For the text-containing cell, return its midpoint in (x, y) coordinate format. 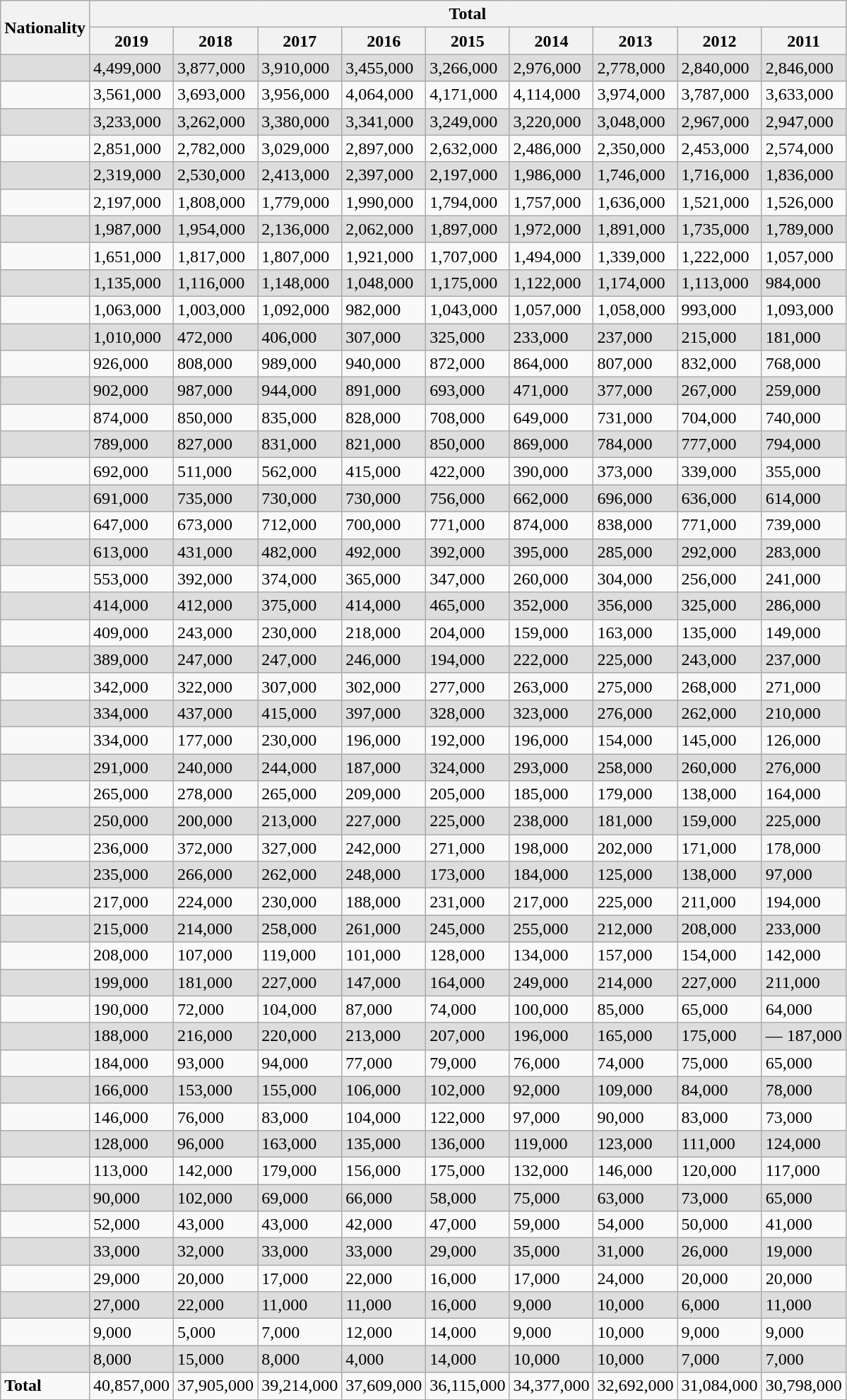
1,048,000 (384, 283)
1,789,000 (804, 229)
122,000 (468, 1117)
166,000 (131, 1090)
735,000 (216, 498)
147,000 (384, 982)
696,000 (636, 498)
3,455,000 (384, 68)
238,000 (551, 821)
242,000 (384, 848)
431,000 (216, 552)
275,000 (636, 686)
19,000 (804, 1252)
1,113,000 (719, 283)
3,910,000 (300, 68)
1,339,000 (636, 256)
1,779,000 (300, 202)
132,000 (551, 1170)
828,000 (384, 418)
389,000 (131, 659)
3,266,000 (468, 68)
240,000 (216, 767)
192,000 (468, 740)
153,000 (216, 1090)
1,092,000 (300, 310)
27,000 (131, 1305)
185,000 (551, 794)
693,000 (468, 391)
831,000 (300, 445)
94,000 (300, 1063)
2,897,000 (384, 148)
322,000 (216, 686)
482,000 (300, 552)
1,817,000 (216, 256)
2,967,000 (719, 122)
78,000 (804, 1090)
1,836,000 (804, 175)
2,530,000 (216, 175)
872,000 (468, 364)
255,000 (551, 929)
4,114,000 (551, 95)
304,000 (636, 579)
63,000 (636, 1198)
2,976,000 (551, 68)
704,000 (719, 418)
256,000 (719, 579)
784,000 (636, 445)
266,000 (216, 875)
902,000 (131, 391)
649,000 (551, 418)
64,000 (804, 1009)
375,000 (300, 606)
3,048,000 (636, 122)
2012 (719, 41)
156,000 (384, 1170)
190,000 (131, 1009)
236,000 (131, 848)
42,000 (384, 1225)
1,116,000 (216, 283)
409,000 (131, 633)
286,000 (804, 606)
1,122,000 (551, 283)
1,757,000 (551, 202)
207,000 (468, 1036)
794,000 (804, 445)
216,000 (216, 1036)
155,000 (300, 1090)
40,857,000 (131, 1386)
24,000 (636, 1278)
692,000 (131, 471)
2,778,000 (636, 68)
1,058,000 (636, 310)
740,000 (804, 418)
100,000 (551, 1009)
636,000 (719, 498)
12,000 (384, 1332)
838,000 (636, 525)
808,000 (216, 364)
365,000 (384, 579)
789,000 (131, 445)
285,000 (636, 552)
36,115,000 (468, 1386)
2,397,000 (384, 175)
35,000 (551, 1252)
712,000 (300, 525)
209,000 (384, 794)
31,084,000 (719, 1386)
1,175,000 (468, 283)
614,000 (804, 498)
145,000 (719, 740)
210,000 (804, 713)
3,974,000 (636, 95)
50,000 (719, 1225)
2019 (131, 41)
58,000 (468, 1198)
373,000 (636, 471)
292,000 (719, 552)
3,561,000 (131, 95)
700,000 (384, 525)
2,136,000 (300, 229)
647,000 (131, 525)
1,794,000 (468, 202)
390,000 (551, 471)
412,000 (216, 606)
835,000 (300, 418)
200,000 (216, 821)
245,000 (468, 929)
3,633,000 (804, 95)
93,000 (216, 1063)
437,000 (216, 713)
339,000 (719, 471)
731,000 (636, 418)
821,000 (384, 445)
2013 (636, 41)
352,000 (551, 606)
3,233,000 (131, 122)
2,486,000 (551, 148)
54,000 (636, 1225)
263,000 (551, 686)
26,000 (719, 1252)
1,135,000 (131, 283)
15,000 (216, 1359)
926,000 (131, 364)
259,000 (804, 391)
768,000 (804, 364)
2,851,000 (131, 148)
2,350,000 (636, 148)
2,947,000 (804, 122)
2,413,000 (300, 175)
173,000 (468, 875)
241,000 (804, 579)
3,787,000 (719, 95)
406,000 (300, 337)
3,249,000 (468, 122)
756,000 (468, 498)
205,000 (468, 794)
30,798,000 (804, 1386)
1,921,000 (384, 256)
2,840,000 (719, 68)
4,064,000 (384, 95)
126,000 (804, 740)
136,000 (468, 1143)
39,214,000 (300, 1386)
157,000 (636, 955)
2011 (804, 41)
511,000 (216, 471)
101,000 (384, 955)
553,000 (131, 579)
993,000 (719, 310)
1,897,000 (468, 229)
165,000 (636, 1036)
47,000 (468, 1225)
347,000 (468, 579)
244,000 (300, 767)
111,000 (719, 1143)
374,000 (300, 579)
1,148,000 (300, 283)
3,220,000 (551, 122)
293,000 (551, 767)
2,319,000 (131, 175)
356,000 (636, 606)
5,000 (216, 1332)
267,000 (719, 391)
198,000 (551, 848)
1,174,000 (636, 283)
187,000 (384, 767)
471,000 (551, 391)
1,521,000 (719, 202)
278,000 (216, 794)
989,000 (300, 364)
37,905,000 (216, 1386)
177,000 (216, 740)
261,000 (384, 929)
302,000 (384, 686)
562,000 (300, 471)
662,000 (551, 498)
1,746,000 (636, 175)
77,000 (384, 1063)
3,380,000 (300, 122)
342,000 (131, 686)
31,000 (636, 1252)
3,693,000 (216, 95)
85,000 (636, 1009)
72,000 (216, 1009)
691,000 (131, 498)
372,000 (216, 848)
69,000 (300, 1198)
249,000 (551, 982)
— 187,000 (804, 1036)
869,000 (551, 445)
1,222,000 (719, 256)
283,000 (804, 552)
397,000 (384, 713)
Nationality (45, 28)
2,782,000 (216, 148)
1,891,000 (636, 229)
235,000 (131, 875)
87,000 (384, 1009)
92,000 (551, 1090)
324,000 (468, 767)
123,000 (636, 1143)
84,000 (719, 1090)
465,000 (468, 606)
377,000 (636, 391)
2016 (384, 41)
149,000 (804, 633)
3,956,000 (300, 95)
492,000 (384, 552)
1,972,000 (551, 229)
79,000 (468, 1063)
3,341,000 (384, 122)
246,000 (384, 659)
4,000 (384, 1359)
231,000 (468, 902)
1,807,000 (300, 256)
1,987,000 (131, 229)
107,000 (216, 955)
224,000 (216, 902)
4,499,000 (131, 68)
113,000 (131, 1170)
327,000 (300, 848)
2015 (468, 41)
3,262,000 (216, 122)
204,000 (468, 633)
708,000 (468, 418)
199,000 (131, 982)
987,000 (216, 391)
218,000 (384, 633)
944,000 (300, 391)
117,000 (804, 1170)
178,000 (804, 848)
2,062,000 (384, 229)
832,000 (719, 364)
422,000 (468, 471)
3,877,000 (216, 68)
472,000 (216, 337)
134,000 (551, 955)
1,494,000 (551, 256)
2,846,000 (804, 68)
277,000 (468, 686)
248,000 (384, 875)
1,707,000 (468, 256)
984,000 (804, 283)
827,000 (216, 445)
1,636,000 (636, 202)
222,000 (551, 659)
37,609,000 (384, 1386)
291,000 (131, 767)
355,000 (804, 471)
982,000 (384, 310)
1,990,000 (384, 202)
1,063,000 (131, 310)
52,000 (131, 1225)
2,453,000 (719, 148)
34,377,000 (551, 1386)
96,000 (216, 1143)
1,954,000 (216, 229)
2014 (551, 41)
66,000 (384, 1198)
120,000 (719, 1170)
220,000 (300, 1036)
268,000 (719, 686)
6,000 (719, 1305)
106,000 (384, 1090)
171,000 (719, 848)
1,526,000 (804, 202)
124,000 (804, 1143)
1,735,000 (719, 229)
891,000 (384, 391)
1,986,000 (551, 175)
41,000 (804, 1225)
323,000 (551, 713)
613,000 (131, 552)
3,029,000 (300, 148)
1,010,000 (131, 337)
328,000 (468, 713)
212,000 (636, 929)
1,716,000 (719, 175)
673,000 (216, 525)
864,000 (551, 364)
2,632,000 (468, 148)
32,692,000 (636, 1386)
1,651,000 (131, 256)
1,093,000 (804, 310)
59,000 (551, 1225)
32,000 (216, 1252)
1,043,000 (468, 310)
4,171,000 (468, 95)
1,808,000 (216, 202)
395,000 (551, 552)
1,003,000 (216, 310)
2018 (216, 41)
777,000 (719, 445)
739,000 (804, 525)
109,000 (636, 1090)
940,000 (384, 364)
807,000 (636, 364)
202,000 (636, 848)
250,000 (131, 821)
2017 (300, 41)
2,574,000 (804, 148)
125,000 (636, 875)
